Capture the cell that displays the provided text and extract its (x, y) central coordinate. 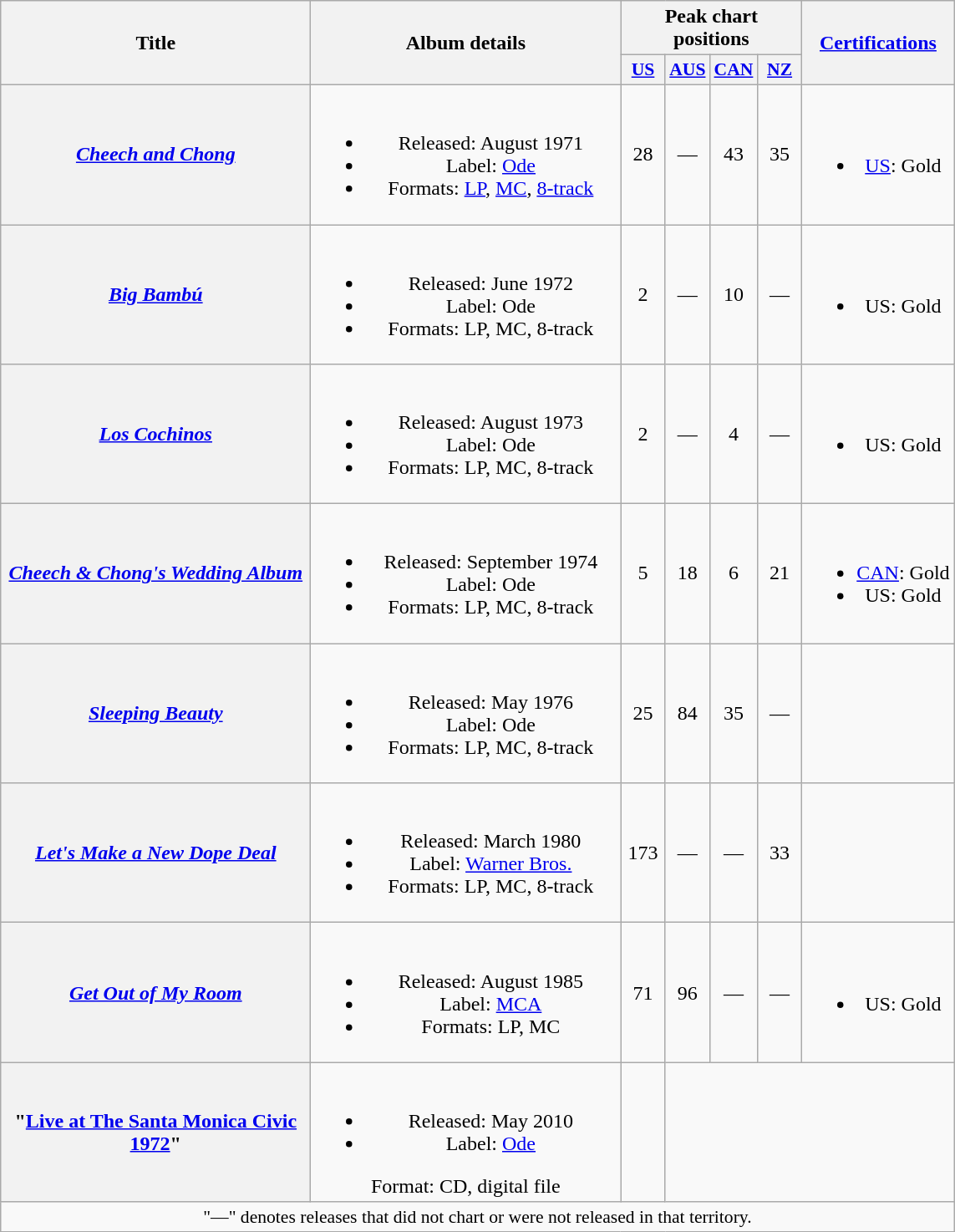
CAN: GoldUS: Gold (878, 573)
"—" denotes releases that did not chart or were not released in that territory. (478, 1217)
28 (643, 154)
Released: August 1971Label: OdeFormats: LP, MC, 8-track (466, 154)
Sleeping Beauty (155, 714)
Released: June 1972Label: OdeFormats: LP, MC, 8-track (466, 294)
43 (734, 154)
AUS (687, 70)
Peak chart positions (712, 28)
CAN (734, 70)
Released: August 1985Label: MCAFormats: LP, MC (466, 993)
Certifications (878, 43)
173 (643, 853)
Released: May 2010Label: OdeFormat: CD, digital file (466, 1132)
33 (779, 853)
Released: March 1980Label: Warner Bros.Formats: LP, MC, 8-track (466, 853)
71 (643, 993)
6 (734, 573)
18 (687, 573)
10 (734, 294)
US (643, 70)
NZ (779, 70)
5 (643, 573)
96 (687, 993)
Los Cochinos (155, 435)
Big Bambú (155, 294)
4 (734, 435)
Released: September 1974Label: OdeFormats: LP, MC, 8-track (466, 573)
Released: August 1973Label: OdeFormats: LP, MC, 8-track (466, 435)
25 (643, 714)
Cheech & Chong's Wedding Album (155, 573)
Get Out of My Room (155, 993)
Album details (466, 43)
Released: May 1976Label: OdeFormats: LP, MC, 8-track (466, 714)
"Live at The Santa Monica Civic 1972" (155, 1132)
Cheech and Chong (155, 154)
Title (155, 43)
21 (779, 573)
Let's Make a New Dope Deal (155, 853)
84 (687, 714)
